Scan for the cell matching the given text and deliver its (x, y) coordinate at center. 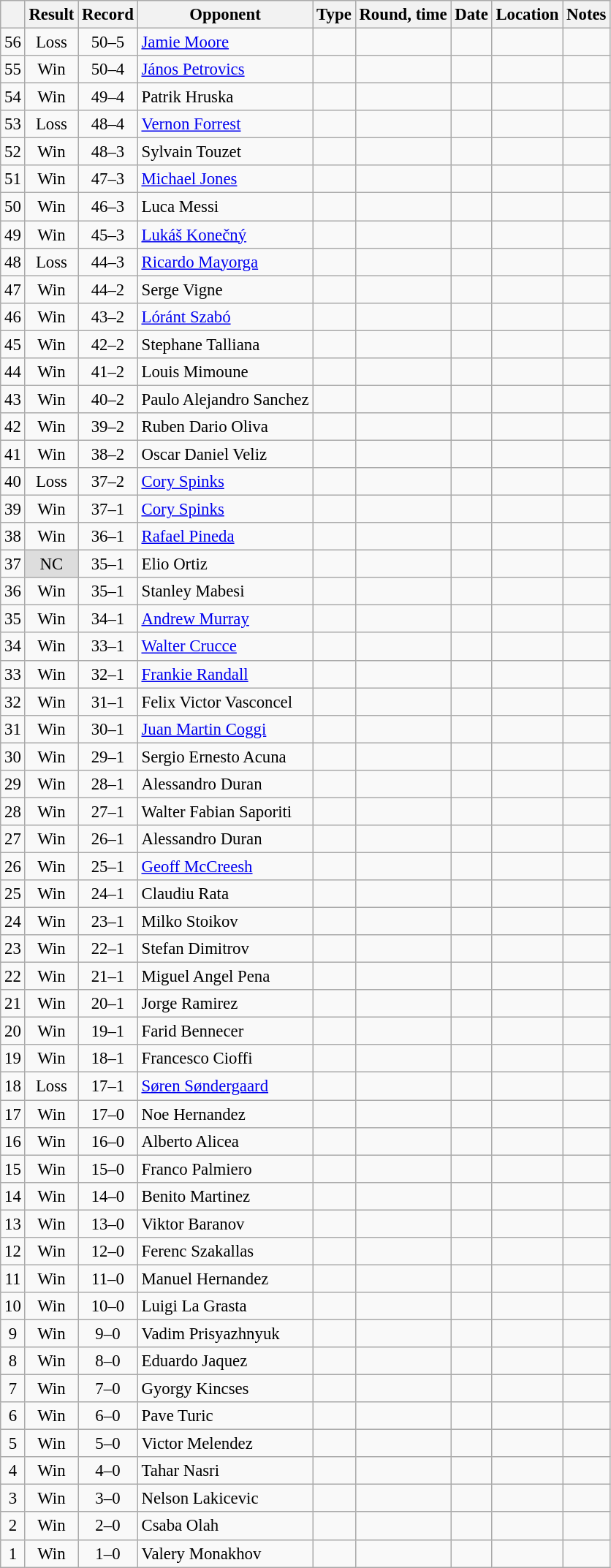
25 (13, 894)
Geoff McCreesh (225, 866)
3–0 (108, 1499)
3 (13, 1499)
35 (13, 619)
Louis Mimoune (225, 372)
47 (13, 289)
Luca Messi (225, 207)
NC (51, 564)
17–0 (108, 1114)
Felix Victor Vasconcel (225, 702)
Michael Jones (225, 179)
56 (13, 42)
23–1 (108, 922)
Type (334, 15)
20 (13, 1031)
Valery Monakhov (225, 1553)
22 (13, 977)
54 (13, 97)
Benito Martinez (225, 1196)
Tahar Nasri (225, 1471)
17–1 (108, 1086)
Victor Melendez (225, 1444)
46–3 (108, 207)
János Petrovics (225, 69)
Csaba Olah (225, 1526)
Stefan Dimitrov (225, 949)
Opponent (225, 15)
Date (471, 15)
33–1 (108, 647)
Serge Vigne (225, 289)
34 (13, 647)
8–0 (108, 1361)
27–1 (108, 811)
21 (13, 1004)
37–2 (108, 482)
24 (13, 922)
41–2 (108, 372)
19 (13, 1059)
Ruben Dario Oliva (225, 427)
18–1 (108, 1059)
42 (13, 427)
43–2 (108, 317)
36 (13, 591)
Alberto Alicea (225, 1141)
30 (13, 757)
16 (13, 1141)
2–0 (108, 1526)
31–1 (108, 702)
53 (13, 124)
Jorge Ramirez (225, 1004)
6–0 (108, 1416)
Pave Turic (225, 1416)
40–2 (108, 399)
27 (13, 839)
Oscar Daniel Veliz (225, 454)
14 (13, 1196)
48 (13, 262)
Round, time (403, 15)
Milko Stoikov (225, 922)
12–0 (108, 1251)
Luigi La Grasta (225, 1306)
48–4 (108, 124)
10 (13, 1306)
Paulo Alejandro Sanchez (225, 399)
8 (13, 1361)
15–0 (108, 1169)
13 (13, 1224)
49 (13, 235)
Gyorgy Kincses (225, 1389)
15 (13, 1169)
Claudiu Rata (225, 894)
14–0 (108, 1196)
39 (13, 510)
30–1 (108, 729)
9 (13, 1333)
36–1 (108, 537)
25–1 (108, 866)
50 (13, 207)
Sergio Ernesto Acuna (225, 757)
50–5 (108, 42)
33 (13, 674)
39–2 (108, 427)
44–2 (108, 289)
Jamie Moore (225, 42)
Rafael Pineda (225, 537)
28 (13, 811)
13–0 (108, 1224)
41 (13, 454)
1 (13, 1553)
37 (13, 564)
12 (13, 1251)
5–0 (108, 1444)
24–1 (108, 894)
43 (13, 399)
Farid Bennecer (225, 1031)
51 (13, 179)
11 (13, 1279)
Nelson Lakicevic (225, 1499)
Noe Hernandez (225, 1114)
29–1 (108, 757)
Viktor Baranov (225, 1224)
28–1 (108, 784)
47–3 (108, 179)
38 (13, 537)
4–0 (108, 1471)
Patrik Hruska (225, 97)
Francesco Cioffi (225, 1059)
Søren Søndergaard (225, 1086)
Franco Palmiero (225, 1169)
44–3 (108, 262)
Lukáš Konečný (225, 235)
22–1 (108, 949)
Stanley Mabesi (225, 591)
Ricardo Mayorga (225, 262)
34–1 (108, 619)
10–0 (108, 1306)
50–4 (108, 69)
32–1 (108, 674)
44 (13, 372)
18 (13, 1086)
16–0 (108, 1141)
Lóránt Szabó (225, 317)
Miguel Angel Pena (225, 977)
23 (13, 949)
21–1 (108, 977)
Andrew Murray (225, 619)
Juan Martin Coggi (225, 729)
48–3 (108, 152)
42–2 (108, 344)
1–0 (108, 1553)
55 (13, 69)
26 (13, 866)
4 (13, 1471)
19–1 (108, 1031)
Frankie Randall (225, 674)
40 (13, 482)
11–0 (108, 1279)
17 (13, 1114)
49–4 (108, 97)
7–0 (108, 1389)
38–2 (108, 454)
6 (13, 1416)
52 (13, 152)
5 (13, 1444)
20–1 (108, 1004)
46 (13, 317)
Result (51, 15)
Ferenc Szakallas (225, 1251)
45 (13, 344)
Location (528, 15)
26–1 (108, 839)
31 (13, 729)
7 (13, 1389)
Vernon Forrest (225, 124)
37–1 (108, 510)
Sylvain Touzet (225, 152)
32 (13, 702)
45–3 (108, 235)
9–0 (108, 1333)
Elio Ortiz (225, 564)
Eduardo Jaquez (225, 1361)
29 (13, 784)
Record (108, 15)
Stephane Talliana (225, 344)
Walter Fabian Saporiti (225, 811)
Manuel Hernandez (225, 1279)
Walter Crucce (225, 647)
Notes (586, 15)
Vadim Prisyazhnyuk (225, 1333)
2 (13, 1526)
